Pinpoint the cell where the given text exists, returning its (x, y) midpoint coordinate. 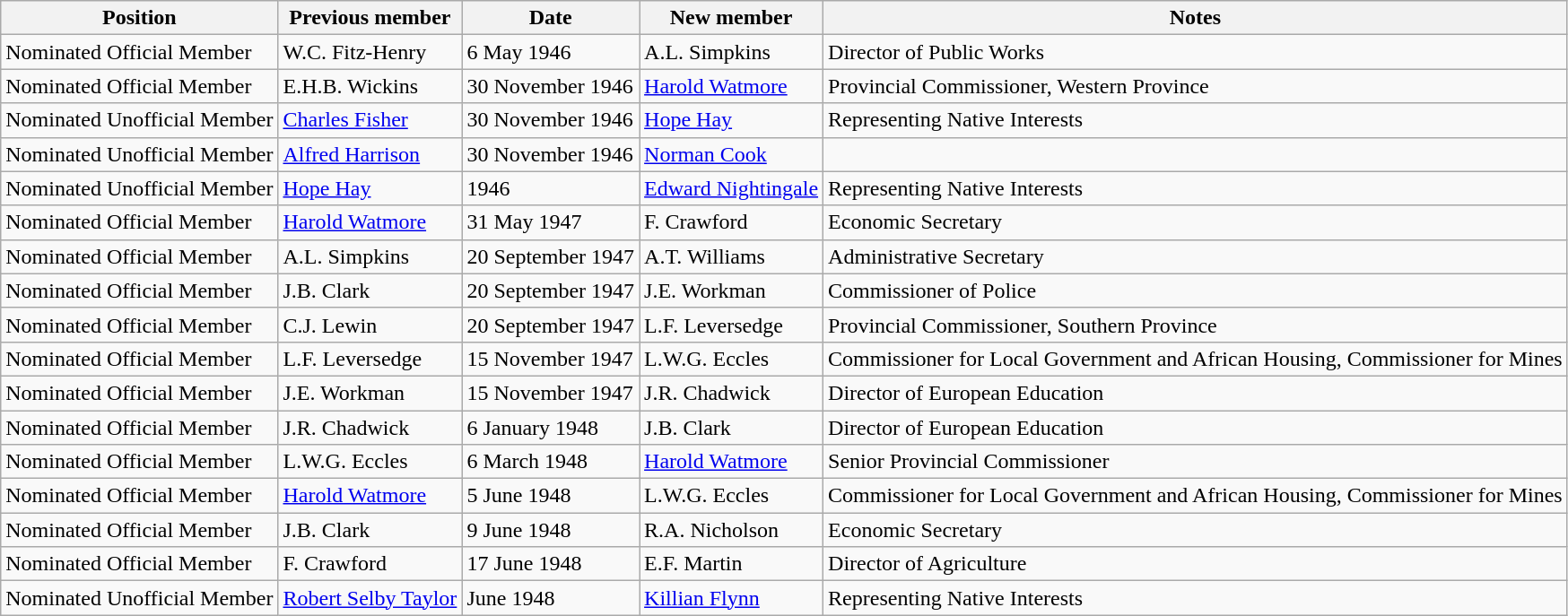
Previous member (370, 18)
6 March 1948 (551, 462)
9 June 1948 (551, 530)
Notes (1196, 18)
C.J. Lewin (370, 325)
6 January 1948 (551, 428)
Date (551, 18)
5 June 1948 (551, 496)
Administrative Secretary (1196, 256)
Position (140, 18)
W.C. Fitz-Henry (370, 52)
Senior Provincial Commissioner (1196, 462)
E.F. Martin (732, 564)
Killian Flynn (732, 598)
17 June 1948 (551, 564)
Director of Public Works (1196, 52)
Norman Cook (732, 154)
E.H.B. Wickins (370, 86)
June 1948 (551, 598)
31 May 1947 (551, 222)
1946 (551, 188)
Alfred Harrison (370, 154)
Charles Fisher (370, 120)
Commissioner of Police (1196, 291)
Provincial Commissioner, Southern Province (1196, 325)
New member (732, 18)
Robert Selby Taylor (370, 598)
Provincial Commissioner, Western Province (1196, 86)
Director of Agriculture (1196, 564)
Edward Nightingale (732, 188)
A.T. Williams (732, 256)
R.A. Nicholson (732, 530)
6 May 1946 (551, 52)
